From the cell containing the given text, extract its center point as (X, Y) coordinate. 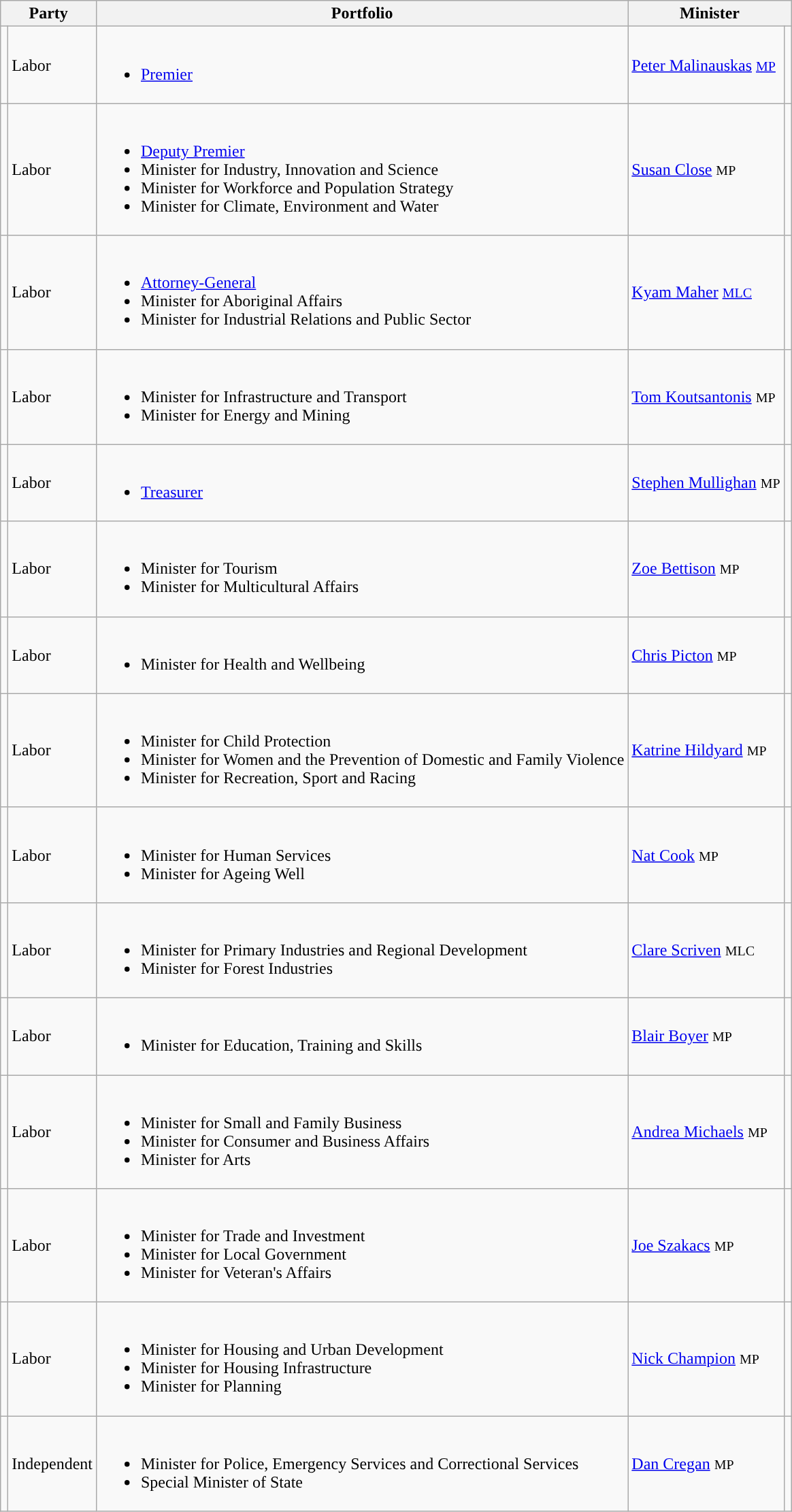
Portfolio (362, 14)
Minister for Housing and Urban DevelopmentMinister for Housing InfrastructureMinister for Planning (362, 1360)
Joe Szakacs MP (706, 1245)
Tom Koutsantonis MP (706, 397)
Katrine Hildyard MP (706, 750)
Minister for TourismMinister for Multicultural Affairs (362, 569)
Minister for Education, Training and Skills (362, 1036)
Susan Close MP (706, 169)
Andrea Michaels MP (706, 1132)
Attorney-GeneralMinister for Aboriginal AffairsMinister for Industrial Relations and Public Sector (362, 293)
Minister for Police, Emergency Services and Correctional ServicesSpecial Minister of State (362, 1464)
Independent (52, 1464)
Minister for Child ProtectionMinister for Women and the Prevention of Domestic and Family ViolenceMinister for Recreation, Sport and Racing (362, 750)
Minister for Health and Wellbeing (362, 655)
Kyam Maher MLC (706, 293)
Nick Champion MP (706, 1360)
Deputy PremierMinister for Industry, Innovation and ScienceMinister for Workforce and Population StrategyMinister for Climate, Environment and Water (362, 169)
Clare Scriven MLC (706, 950)
Party (49, 14)
Peter Malinauskas MP (706, 65)
Zoe Bettison MP (706, 569)
Blair Boyer MP (706, 1036)
Nat Cook MP (706, 855)
Dan Cregan MP (706, 1464)
Minister for Primary Industries and Regional DevelopmentMinister for Forest Industries (362, 950)
Premier (362, 65)
Treasurer (362, 483)
Minister for Small and Family BusinessMinister for Consumer and Business AffairsMinister for Arts (362, 1132)
Minister (710, 14)
Minister for Human ServicesMinister for Ageing Well (362, 855)
Chris Picton MP (706, 655)
Minister for Trade and InvestmentMinister for Local GovernmentMinister for Veteran's Affairs (362, 1245)
Minister for Infrastructure and TransportMinister for Energy and Mining (362, 397)
Stephen Mullighan MP (706, 483)
